Return [X, Y] of the center of cell containing provided text 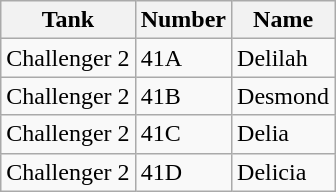
Number [183, 20]
Tank [68, 20]
41B [183, 96]
Name [284, 20]
Delia [284, 134]
41D [183, 172]
Desmond [284, 96]
Delicia [284, 172]
Delilah [284, 58]
41A [183, 58]
41C [183, 134]
